Return the (x, y) coordinate for the center point of the cell that contains the specified text.  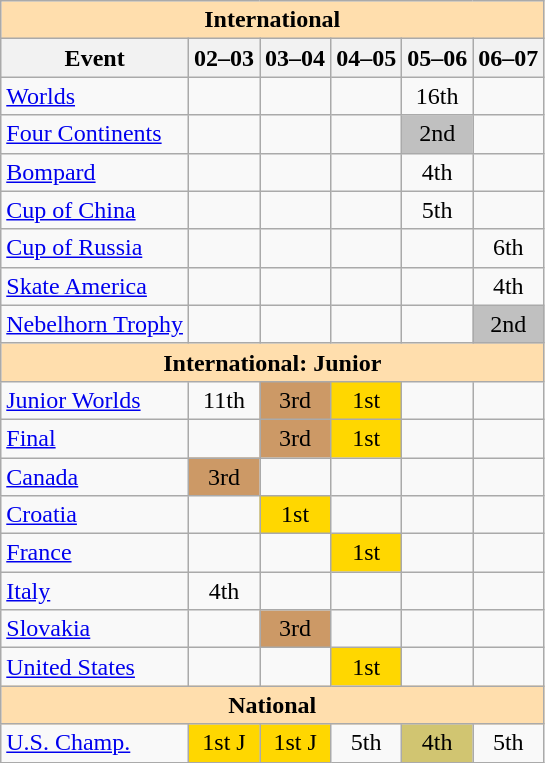
Bompard (95, 172)
6th (508, 248)
Canada (95, 477)
International: Junior (272, 362)
05–06 (438, 58)
06–07 (508, 58)
National (272, 705)
France (95, 553)
03–04 (296, 58)
Cup of China (95, 210)
Skate America (95, 286)
Cup of Russia (95, 248)
Nebelhorn Trophy (95, 324)
Four Continents (95, 134)
Slovakia (95, 629)
Junior Worlds (95, 400)
International (272, 20)
U.S. Champ. (95, 743)
Event (95, 58)
04–05 (366, 58)
Final (95, 438)
02–03 (224, 58)
Worlds (95, 96)
Croatia (95, 515)
Italy (95, 591)
United States (95, 667)
16th (438, 96)
11th (224, 400)
